Output the (x, y) coordinate of the center of the cell containing the given text.  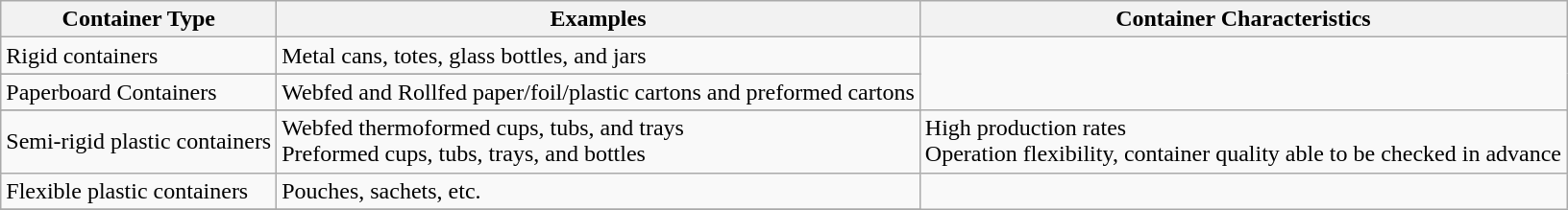
Container Characteristics (1243, 19)
Examples (599, 19)
Container Type (138, 19)
Paperboard Containers (138, 92)
Metal cans, totes, glass bottles, and jars (599, 56)
Flexible plastic containers (138, 191)
Semi-rigid plastic containers (138, 142)
High production ratesOperation flexibility, container quality able to be checked in advance (1243, 142)
Rigid containers (138, 56)
Webfed and Rollfed paper/foil/plastic cartons and preformed cartons (599, 92)
Pouches, sachets, etc. (599, 191)
Webfed thermoformed cups, tubs, and traysPreformed cups, tubs, trays, and bottles (599, 142)
